Provide the [X, Y] coordinate of the cell's center where the given text is located.  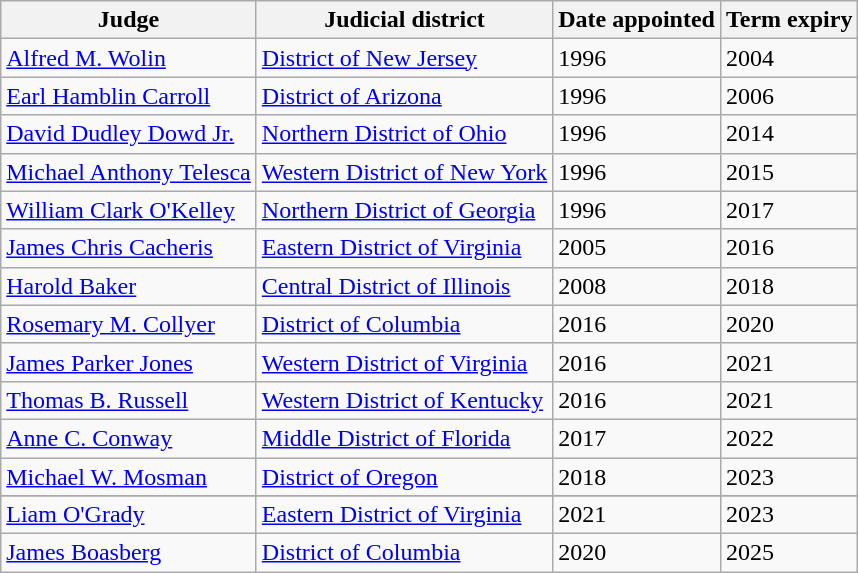
District of New Jersey [404, 58]
2008 [637, 286]
Liam O'Grady [129, 515]
2025 [788, 553]
Central District of Illinois [404, 286]
Thomas B. Russell [129, 400]
2022 [788, 438]
David Dudley Dowd Jr. [129, 134]
2014 [788, 134]
Michael Anthony Telesca [129, 172]
Date appointed [637, 20]
2006 [788, 96]
District of Arizona [404, 96]
Anne C. Conway [129, 438]
Earl Hamblin Carroll [129, 96]
Michael W. Mosman [129, 477]
Western District of New York [404, 172]
Rosemary M. Collyer [129, 324]
Western District of Virginia [404, 362]
James Boasberg [129, 553]
Term expiry [788, 20]
Judge [129, 20]
Northern District of Georgia [404, 210]
Judicial district [404, 20]
James Chris Cacheris [129, 248]
2004 [788, 58]
Western District of Kentucky [404, 400]
James Parker Jones [129, 362]
Northern District of Ohio [404, 134]
District of Oregon [404, 477]
2005 [637, 248]
William Clark O'Kelley [129, 210]
Harold Baker [129, 286]
Middle District of Florida [404, 438]
Alfred M. Wolin [129, 58]
2015 [788, 172]
